Search for the cell housing the specified text and yield its (X, Y) center coordinate. 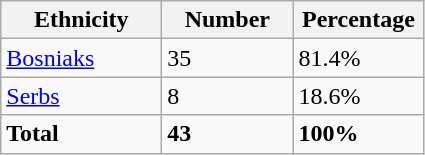
43 (228, 134)
Number (228, 20)
35 (228, 58)
Percentage (358, 20)
Serbs (82, 96)
18.6% (358, 96)
100% (358, 134)
8 (228, 96)
81.4% (358, 58)
Bosniaks (82, 58)
Total (82, 134)
Ethnicity (82, 20)
